Capture the cell that displays the provided text and extract its [x, y] central coordinate. 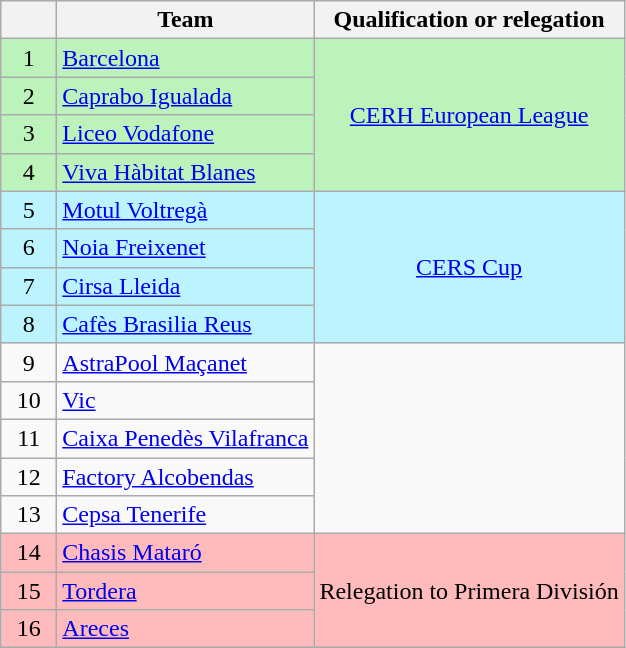
Liceo Vodafone [186, 134]
CERS Cup [469, 267]
Factory Alcobendas [186, 477]
2 [29, 96]
Noia Freixenet [186, 248]
16 [29, 629]
Cirsa Lleida [186, 286]
4 [29, 172]
13 [29, 515]
Caprabo Igualada [186, 96]
15 [29, 591]
Qualification or relegation [469, 20]
7 [29, 286]
6 [29, 248]
Barcelona [186, 58]
Cepsa Tenerife [186, 515]
Relegation to Primera División [469, 591]
11 [29, 438]
5 [29, 210]
CERH European League [469, 115]
10 [29, 400]
Motul Voltregà [186, 210]
8 [29, 324]
12 [29, 477]
Vic [186, 400]
Areces [186, 629]
14 [29, 553]
Cafès Brasilia Reus [186, 324]
Caixa Penedès Vilafranca [186, 438]
1 [29, 58]
AstraPool Maçanet [186, 362]
Tordera [186, 591]
Chasis Mataró [186, 553]
3 [29, 134]
9 [29, 362]
Team [186, 20]
Viva Hàbitat Blanes [186, 172]
